Output the [x, y] coordinate of the center of the cell containing the given text.  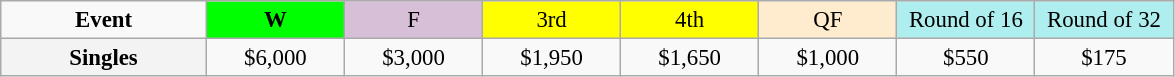
F [413, 20]
$550 [966, 58]
Round of 16 [966, 20]
$1,950 [552, 58]
Round of 32 [1104, 20]
$3,000 [413, 58]
3rd [552, 20]
Singles [104, 58]
$1,650 [690, 58]
$1,000 [828, 58]
Event [104, 20]
$175 [1104, 58]
4th [690, 20]
QF [828, 20]
$6,000 [275, 58]
W [275, 20]
